Identify which cell holds the provided text, then report its [X, Y] central coordinate. 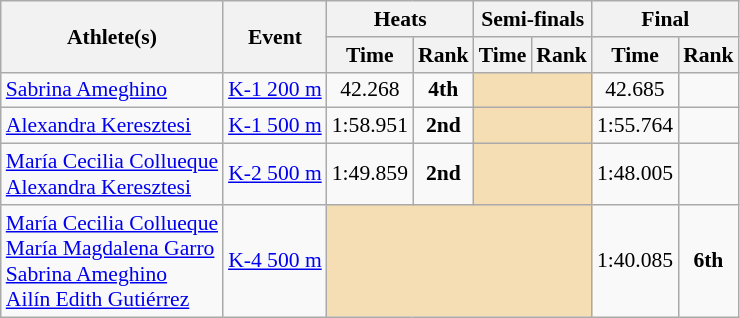
1:40.085 [635, 261]
María Cecilia ColluequeAlexandra Keresztesi [112, 174]
Sabrina Ameghino [112, 90]
Event [275, 36]
K-4 500 m [275, 261]
1:48.005 [635, 174]
Final [666, 19]
Semi-finals [533, 19]
6th [708, 261]
1:49.859 [370, 174]
K-1 500 m [275, 126]
42.268 [370, 90]
K-2 500 m [275, 174]
Heats [400, 19]
42.685 [635, 90]
Alexandra Keresztesi [112, 126]
K-1 200 m [275, 90]
Athlete(s) [112, 36]
4th [444, 90]
María Cecilia ColluequeMaría Magdalena GarroSabrina AmeghinoAilín Edith Gutiérrez [112, 261]
1:55.764 [635, 126]
1:58.951 [370, 126]
